Locate the cell with the specified text and output its [x, y] center coordinate. 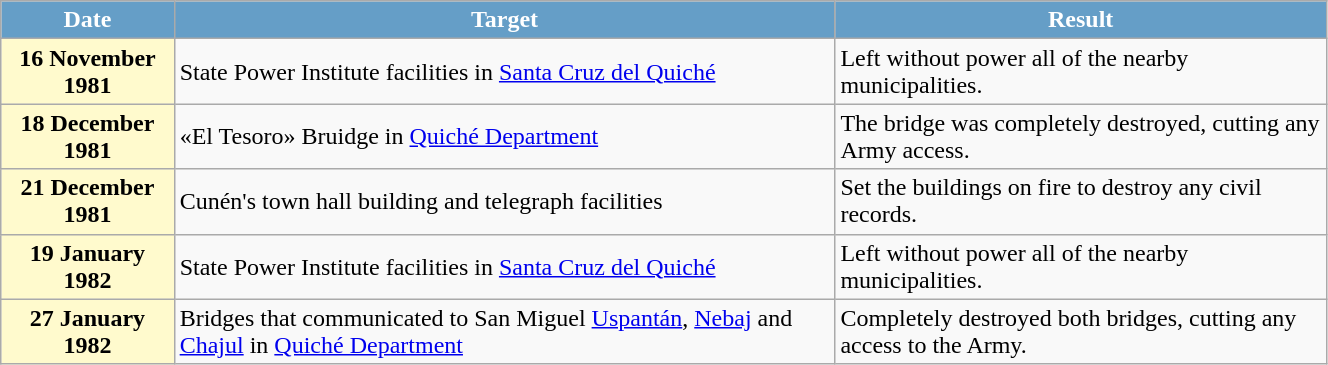
19 January 1982 [88, 266]
18 December 1981 [88, 136]
16 November 1981 [88, 72]
Date [88, 20]
Result [1081, 20]
Bridges that communicated to San Miguel Uspantán, Nebaj and Chajul in Quiché Department [504, 332]
«El Tesoro» Bruidge in Quiché Department [504, 136]
Completely destroyed both bridges, cutting any access to the Army. [1081, 332]
21 December 1981 [88, 202]
27 January 1982 [88, 332]
Target [504, 20]
Cunén's town hall building and telegraph facilities [504, 202]
The bridge was completely destroyed, cutting any Army access. [1081, 136]
Set the buildings on fire to destroy any civil records. [1081, 202]
